From the cell containing the given text, extract its center point as [x, y] coordinate. 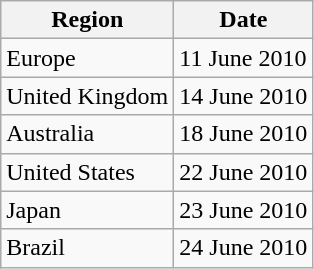
23 June 2010 [244, 210]
18 June 2010 [244, 134]
United Kingdom [88, 96]
United States [88, 172]
24 June 2010 [244, 248]
Region [88, 20]
Brazil [88, 248]
Date [244, 20]
Japan [88, 210]
Europe [88, 58]
14 June 2010 [244, 96]
11 June 2010 [244, 58]
22 June 2010 [244, 172]
Australia [88, 134]
